Provide the (X, Y) coordinate of the cell's center where the given text is located.  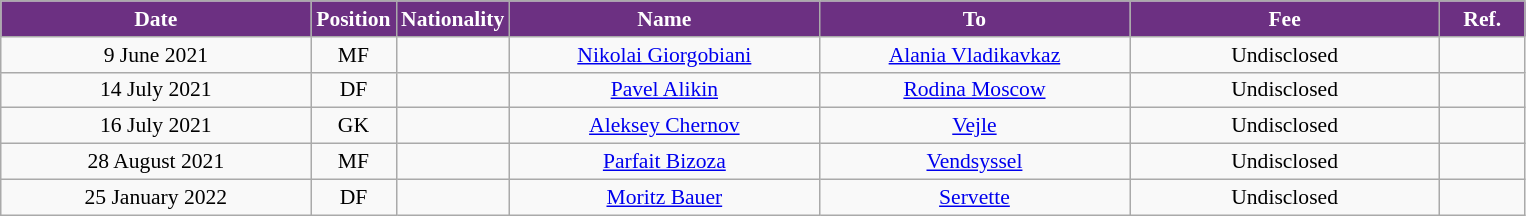
Servette (974, 197)
Ref. (1482, 19)
To (974, 19)
Moritz Bauer (664, 197)
Name (664, 19)
Alania Vladikavkaz (974, 55)
16 July 2021 (156, 126)
9 June 2021 (156, 55)
Parfait Bizoza (664, 162)
28 August 2021 (156, 162)
Position (354, 19)
Aleksey Chernov (664, 126)
Date (156, 19)
Pavel Alikin (664, 90)
25 January 2022 (156, 197)
Vejle (974, 126)
GK (354, 126)
Vendsyssel (974, 162)
Rodina Moscow (974, 90)
Nikolai Giorgobiani (664, 55)
Nationality (452, 19)
14 July 2021 (156, 90)
Fee (1285, 19)
